Identify which cell holds the provided text, then report its (x, y) central coordinate. 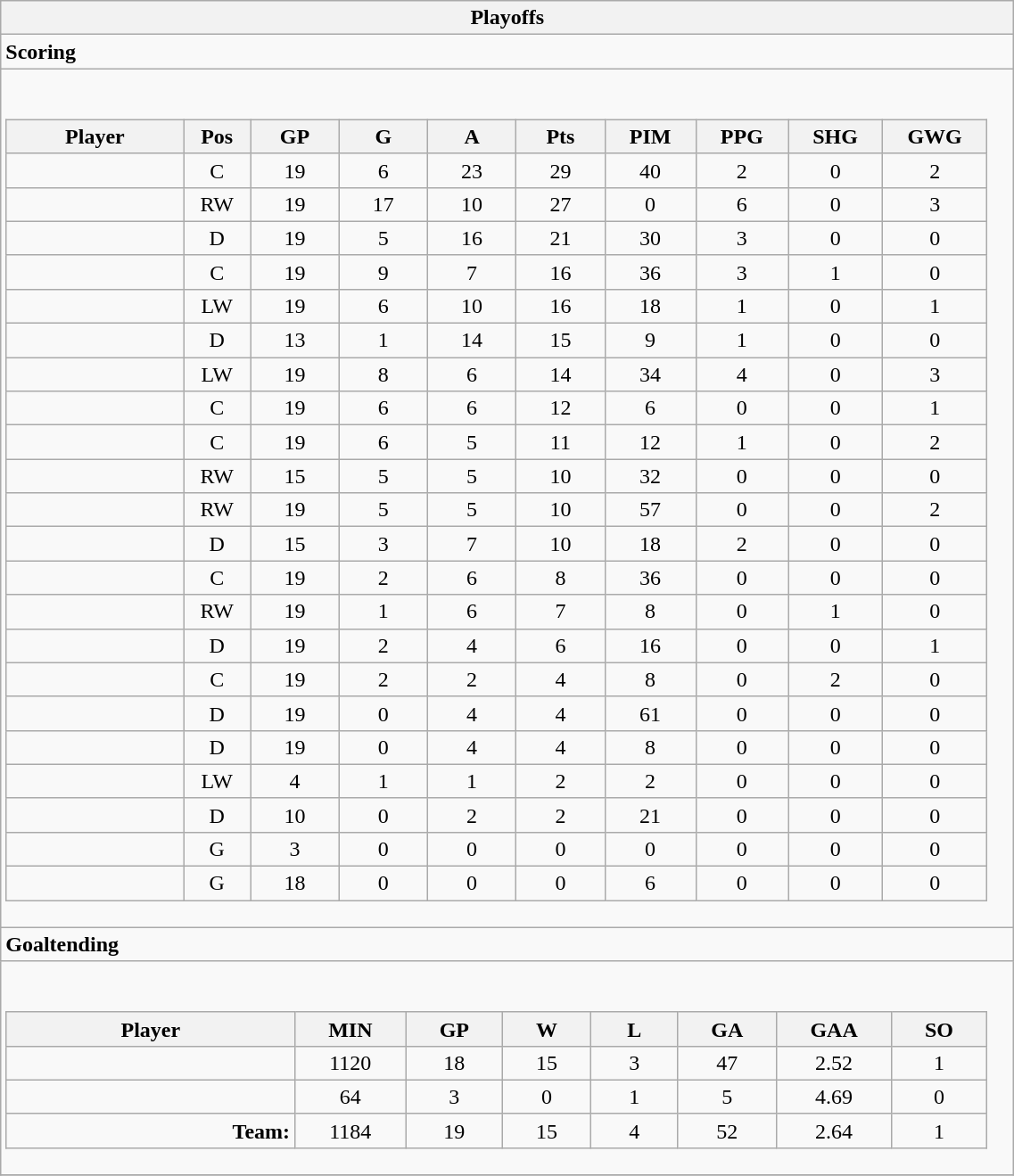
Pts (560, 136)
40 (650, 170)
29 (560, 170)
13 (294, 341)
Player MIN GP W L GA GAA SO 1120 18 15 3 47 2.52 1 64 3 0 1 5 4.69 0 Team: 1184 19 15 4 52 2.64 1 (507, 1068)
SO (938, 1029)
32 (650, 476)
GAA (834, 1029)
GA (728, 1029)
PIM (650, 136)
Scoring (507, 52)
47 (728, 1063)
27 (560, 204)
11 (560, 442)
2.64 (834, 1131)
SHG (836, 136)
GWG (935, 136)
64 (350, 1097)
52 (728, 1131)
2.52 (834, 1063)
Team: (151, 1131)
30 (650, 238)
23 (471, 170)
1120 (350, 1063)
57 (650, 510)
4.69 (834, 1097)
W (548, 1029)
Pos (218, 136)
A (471, 136)
PPG (742, 136)
34 (650, 374)
61 (650, 713)
Goaltending (507, 944)
Playoffs (507, 18)
1184 (350, 1131)
L (635, 1029)
MIN (350, 1029)
17 (383, 204)
